From the cell containing the given text, extract its center point as [X, Y] coordinate. 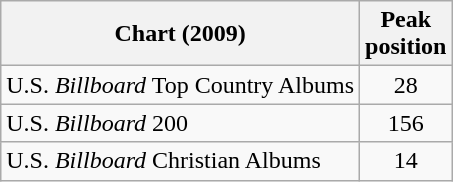
28 [406, 85]
U.S. Billboard Top Country Albums [180, 85]
U.S. Billboard Christian Albums [180, 161]
156 [406, 123]
14 [406, 161]
U.S. Billboard 200 [180, 123]
Chart (2009) [180, 34]
Peak position [406, 34]
